Identify which cell holds the provided text, then report its (x, y) central coordinate. 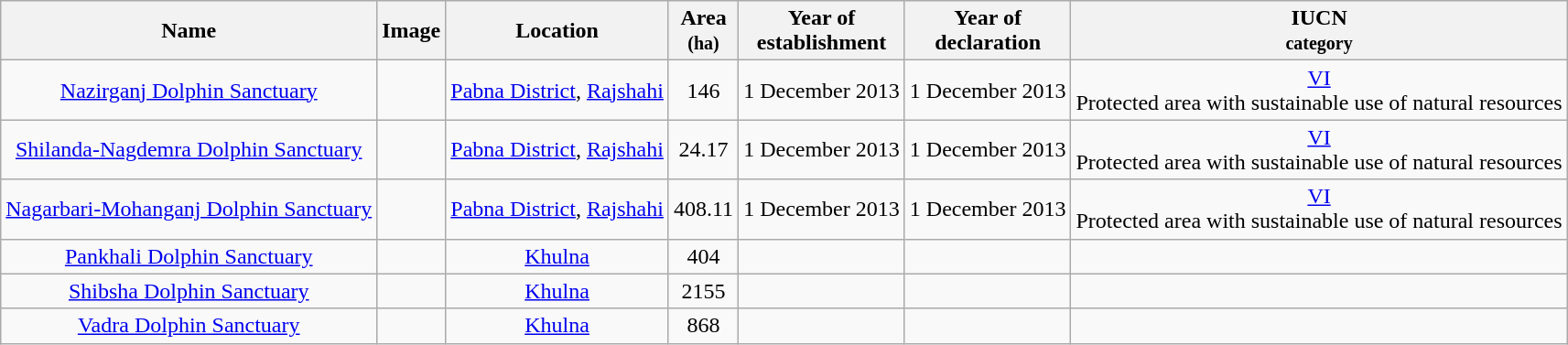
IUCN category (1319, 31)
Location (557, 31)
Shilanda-Nagdemra Dolphin Sanctuary (189, 150)
Vadra Dolphin Sanctuary (189, 326)
404 (703, 256)
Year ofestablishment (822, 31)
408.11 (703, 209)
24.17 (703, 150)
Image (412, 31)
Area(ha) (703, 31)
Shibsha Dolphin Sanctuary (189, 291)
Nazirganj Dolphin Sanctuary (189, 90)
146 (703, 90)
Pankhali Dolphin Sanctuary (189, 256)
Nagarbari-Mohanganj Dolphin Sanctuary (189, 209)
Year ofdeclaration (988, 31)
2155 (703, 291)
868 (703, 326)
Name (189, 31)
